Return the (x, y) coordinate for the center point of the cell that contains the specified text.  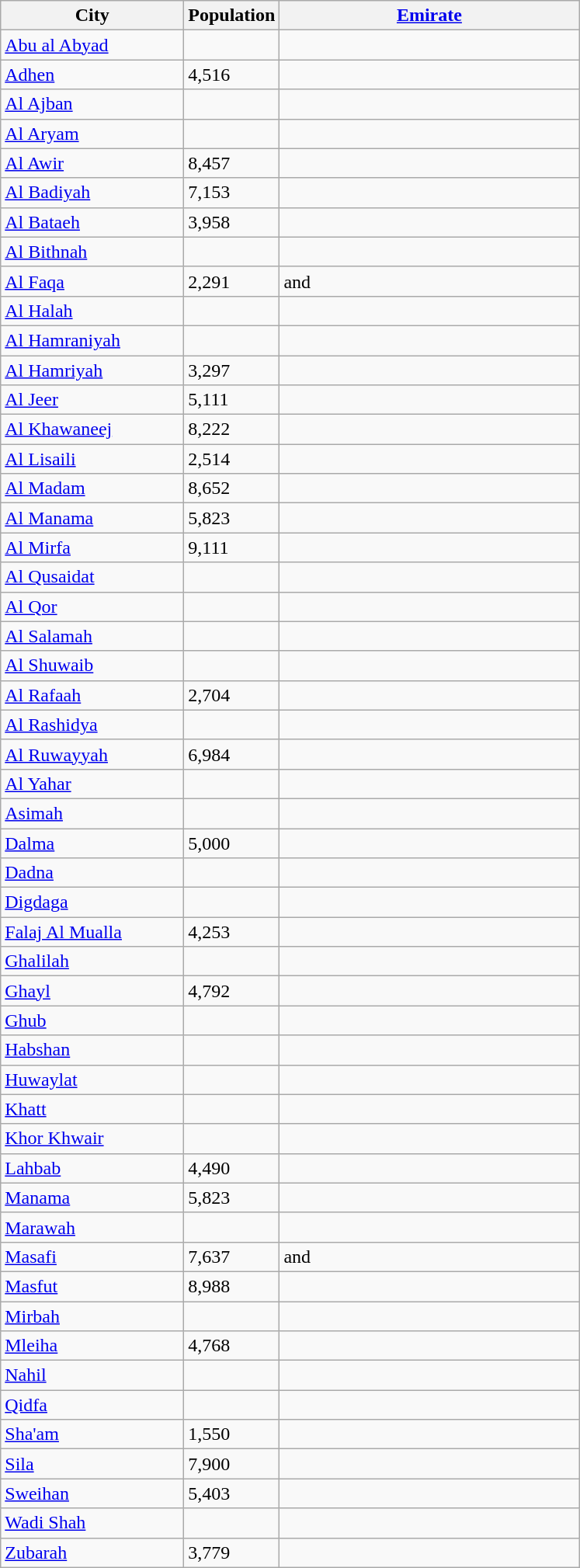
7,637 (231, 1257)
Al Manama (92, 518)
Ghub (92, 1020)
Ghalilah (92, 961)
3,779 (231, 1552)
Sila (92, 1464)
Al Bithnah (92, 252)
4,768 (231, 1346)
Al Bataeh (92, 222)
Dadna (92, 873)
Al Qusaidat (92, 577)
3,297 (231, 370)
4,490 (231, 1168)
Al Badiyah (92, 193)
Al Khawaneej (92, 429)
Wadi Shah (92, 1523)
Al Halah (92, 311)
Manama (92, 1198)
5,111 (231, 400)
Masafi (92, 1257)
Al Rashidya (92, 725)
Ghayl (92, 991)
Dalma (92, 843)
Mleiha (92, 1346)
Al Hamriyah (92, 370)
Al Yahar (92, 784)
Sweihan (92, 1493)
Al Ruwayyah (92, 754)
Al Faqa (92, 281)
4,253 (231, 932)
Habshan (92, 1050)
Abu al Abyad (92, 45)
Al Hamraniyah (92, 340)
Lahbab (92, 1168)
Al Shuwaib (92, 666)
Al Jeer (92, 400)
Marawah (92, 1227)
Al Aryam (92, 134)
Al Awir (92, 163)
8,652 (231, 488)
9,111 (231, 548)
4,516 (231, 75)
Masfut (92, 1286)
Population (231, 16)
4,792 (231, 991)
8,988 (231, 1286)
1,550 (231, 1434)
8,222 (231, 429)
Al Ajban (92, 104)
2,704 (231, 695)
Al Lisaili (92, 459)
5,403 (231, 1493)
6,984 (231, 754)
Al Salamah (92, 636)
5,000 (231, 843)
Khor Khwair (92, 1139)
Falaj Al Mualla (92, 932)
Al Rafaah (92, 695)
Mirbah (92, 1316)
Zubarah (92, 1552)
Khatt (92, 1109)
Al Qor (92, 607)
Digdaga (92, 902)
8,457 (231, 163)
2,291 (231, 281)
Al Madam (92, 488)
Huwaylat (92, 1080)
Sha'am (92, 1434)
Al Mirfa (92, 548)
Asimah (92, 813)
2,514 (231, 459)
Qidfa (92, 1405)
3,958 (231, 222)
7,153 (231, 193)
7,900 (231, 1464)
Adhen (92, 75)
Nahil (92, 1375)
City (92, 16)
Emirate (429, 16)
